From the cell containing the given text, extract its center point as (X, Y) coordinate. 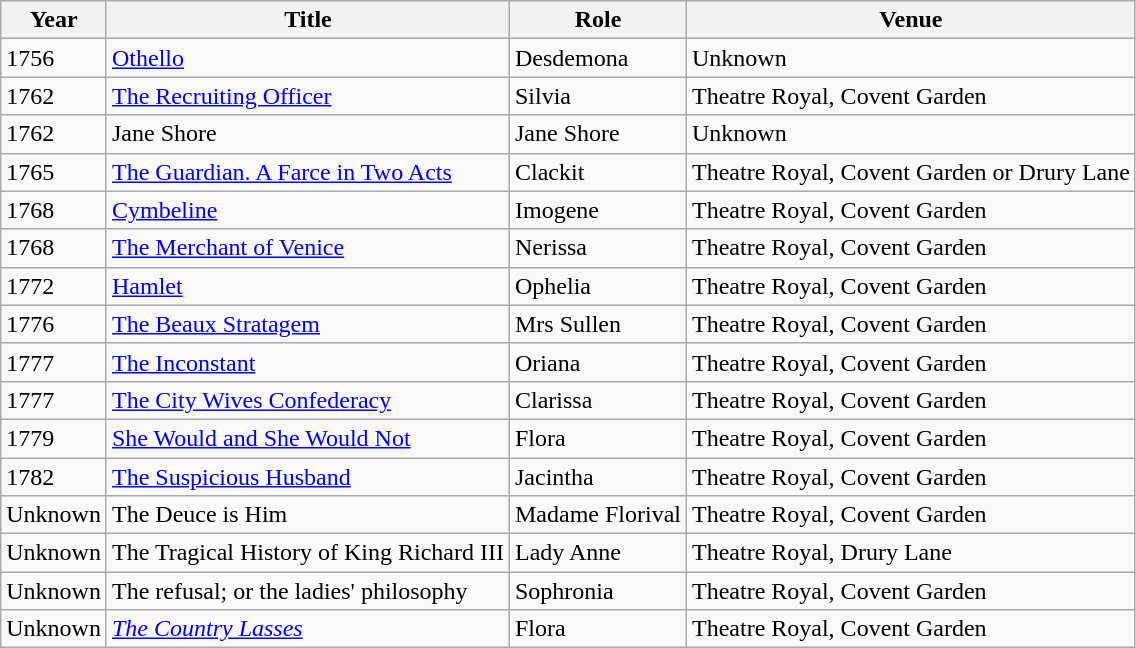
The Country Lasses (308, 629)
1782 (54, 477)
Year (54, 20)
1765 (54, 172)
The Suspicious Husband (308, 477)
Madame Florival (598, 515)
Clarissa (598, 400)
The Inconstant (308, 362)
1779 (54, 438)
1772 (54, 286)
Hamlet (308, 286)
The Guardian. A Farce in Two Acts (308, 172)
The Merchant of Venice (308, 248)
Imogene (598, 210)
Silvia (598, 96)
Title (308, 20)
Sophronia (598, 591)
The Beaux Stratagem (308, 324)
Role (598, 20)
The Deuce is Him (308, 515)
Othello (308, 58)
The Recruiting Officer (308, 96)
Oriana (598, 362)
Lady Anne (598, 553)
Jacintha (598, 477)
The refusal; or the ladies' philosophy (308, 591)
1756 (54, 58)
1776 (54, 324)
She Would and She Would Not (308, 438)
Mrs Sullen (598, 324)
Clackit (598, 172)
Theatre Royal, Drury Lane (910, 553)
Desdemona (598, 58)
Nerissa (598, 248)
The City Wives Confederacy (308, 400)
Venue (910, 20)
The Tragical History of King Richard III (308, 553)
Cymbeline (308, 210)
Ophelia (598, 286)
Theatre Royal, Covent Garden or Drury Lane (910, 172)
